Capture the cell that displays the provided text and extract its (X, Y) central coordinate. 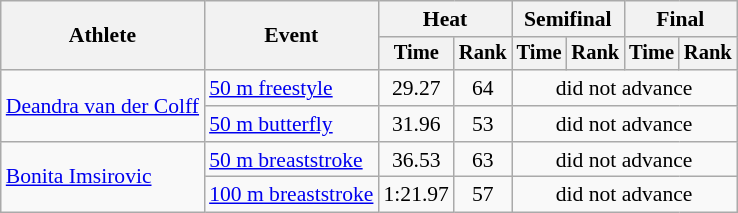
50 m breaststroke (291, 160)
1:21.97 (416, 195)
53 (483, 124)
Deandra van der Colff (102, 106)
57 (483, 195)
Bonita Imsirovic (102, 178)
36.53 (416, 160)
100 m breaststroke (291, 195)
64 (483, 88)
29.27 (416, 88)
31.96 (416, 124)
50 m butterfly (291, 124)
50 m freestyle (291, 88)
Semifinal (568, 19)
Heat (444, 19)
63 (483, 160)
Athlete (102, 36)
Event (291, 36)
Final (680, 19)
